For the text-containing cell, return its midpoint in (x, y) coordinate format. 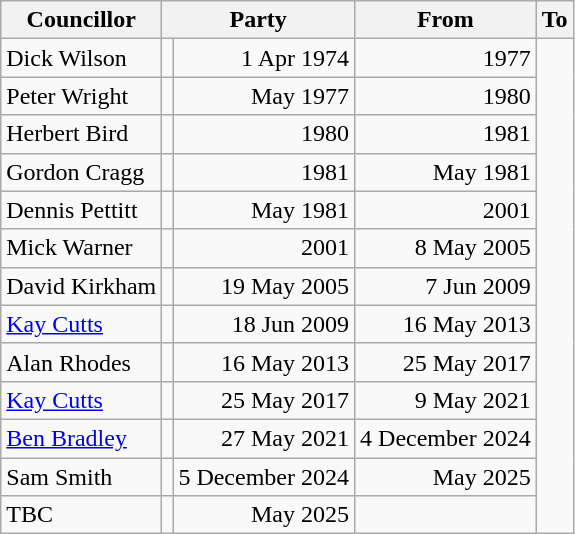
1 Apr 1974 (264, 58)
Peter Wright (82, 96)
18 Jun 2009 (264, 324)
Dick Wilson (82, 58)
Party (258, 20)
May 1977 (264, 96)
From (446, 20)
Councillor (82, 20)
5 December 2024 (264, 477)
19 May 2005 (264, 286)
Sam Smith (82, 477)
Dennis Pettitt (82, 210)
Gordon Cragg (82, 172)
27 May 2021 (264, 438)
9 May 2021 (446, 400)
Alan Rhodes (82, 362)
Herbert Bird (82, 134)
TBC (82, 515)
Ben Bradley (82, 438)
1977 (446, 58)
7 Jun 2009 (446, 286)
4 December 2024 (446, 438)
To (554, 20)
8 May 2005 (446, 248)
Mick Warner (82, 248)
David Kirkham (82, 286)
